Scan for the cell matching the given text and deliver its (x, y) coordinate at center. 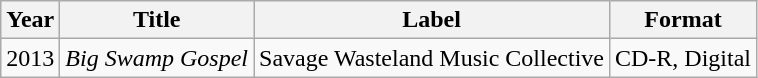
Savage Wasteland Music Collective (432, 58)
Title (157, 20)
Label (432, 20)
2013 (30, 58)
CD-R, Digital (682, 58)
Format (682, 20)
Big Swamp Gospel (157, 58)
Year (30, 20)
